Extract the [X, Y] coordinate from the center of the cell holding the provided text.  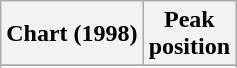
Chart (1998) [72, 34]
Peak position [189, 34]
